Find where the given text appears and provide that cell's center as [x, y] coordinate. 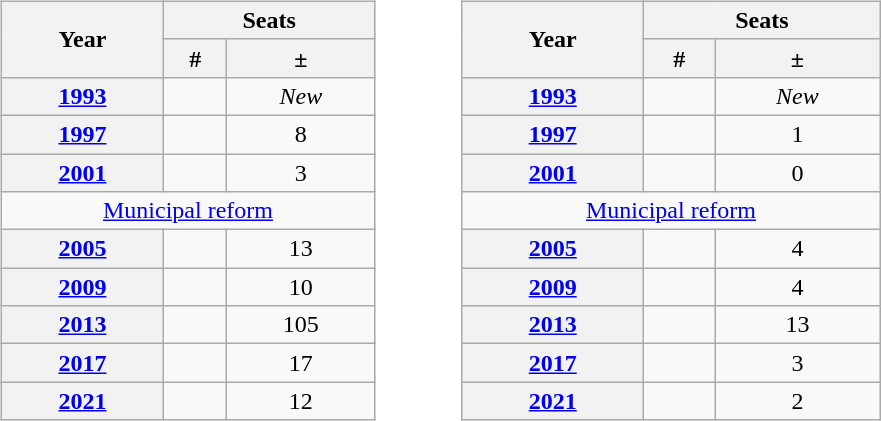
1 [798, 134]
2 [798, 401]
10 [301, 287]
17 [301, 363]
12 [301, 401]
8 [301, 134]
0 [798, 173]
105 [301, 325]
